Search for the cell housing the specified text and yield its [X, Y] center coordinate. 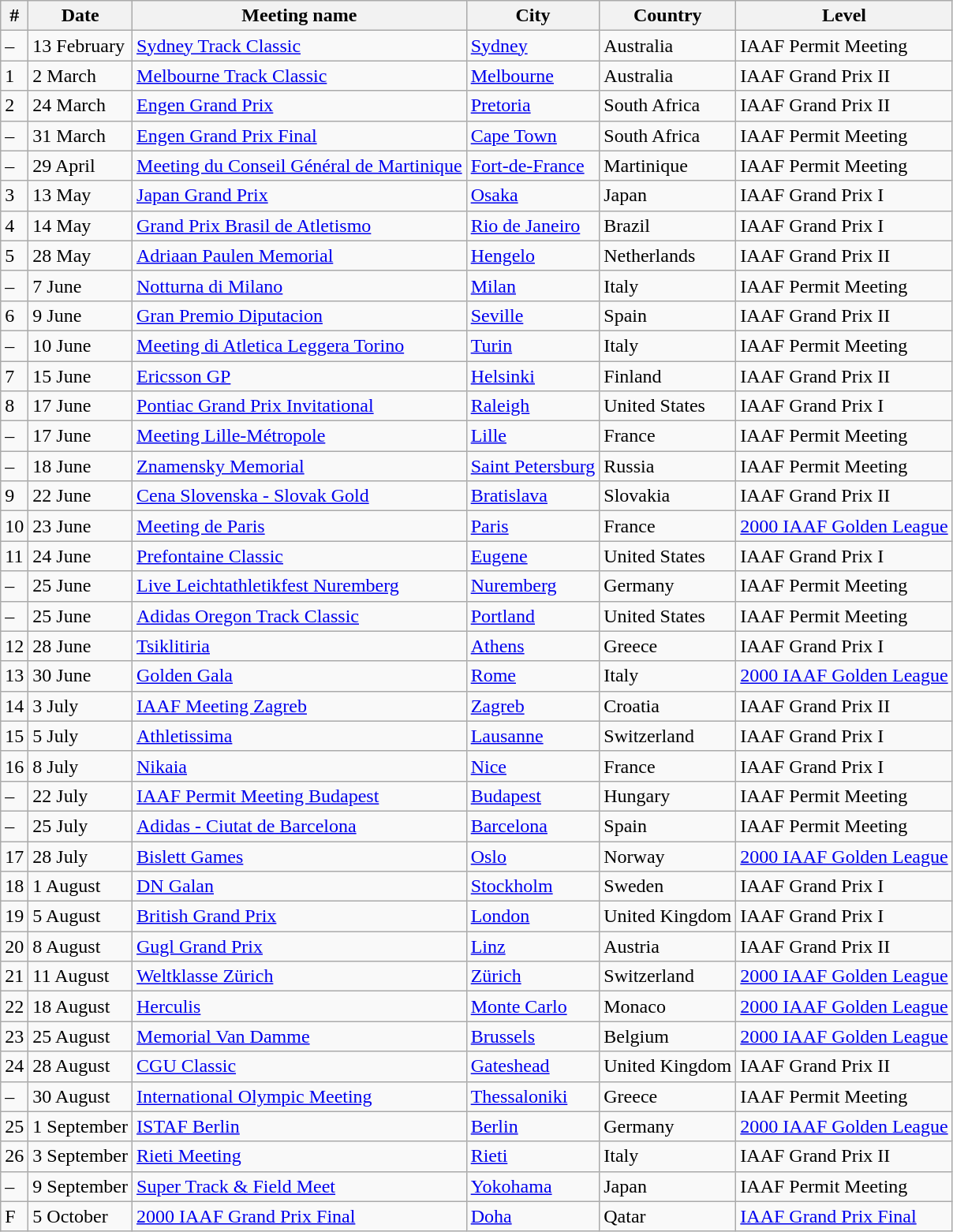
14 [14, 706]
18 August [80, 1006]
IAAF Permit Meeting Budapest [300, 796]
Fort-de-France [533, 166]
10 [14, 526]
30 June [80, 676]
Golden Gala [300, 676]
Hungary [667, 796]
7 [14, 376]
5 July [80, 736]
Bratislava [533, 496]
3 July [80, 706]
Country [667, 16]
21 [14, 976]
18 [14, 887]
Portland [533, 616]
Turin [533, 345]
1 [14, 76]
# [14, 16]
Nuremberg [533, 586]
Qatar [667, 1216]
Seville [533, 315]
City [533, 16]
Level [844, 16]
Cena Slovenska - Slovak Gold [300, 496]
Pontiac Grand Prix Invitational [300, 406]
25 July [80, 826]
22 June [80, 496]
Adidas - Ciutat de Barcelona [300, 826]
2000 IAAF Grand Prix Final [300, 1216]
5 August [80, 917]
Rome [533, 676]
4 [14, 226]
Russia [667, 466]
28 August [80, 1066]
8 July [80, 766]
11 August [80, 976]
29 April [80, 166]
Milan [533, 286]
6 [14, 315]
13 [14, 676]
British Grand Prix [300, 917]
Slovakia [667, 496]
9 June [80, 315]
8 [14, 406]
Meeting name [300, 16]
23 [14, 1036]
25 [14, 1126]
16 [14, 766]
Memorial Van Damme [300, 1036]
Budapest [533, 796]
Adriaan Paulen Memorial [300, 256]
Athens [533, 646]
9 September [80, 1186]
15 June [80, 376]
7 June [80, 286]
Adidas Oregon Track Classic [300, 616]
Meeting Lille-Métropole [300, 436]
1 August [80, 887]
Grand Prix Brasil de Atletismo [300, 226]
Doha [533, 1216]
Oslo [533, 856]
Netherlands [667, 256]
Linz [533, 946]
Austria [667, 946]
28 May [80, 256]
3 [14, 196]
Athletissima [300, 736]
Brussels [533, 1036]
Super Track & Field Meet [300, 1186]
Weltklasse Zürich [300, 976]
Tsiklitiria [300, 646]
14 May [80, 226]
Bislett Games [300, 856]
Nice [533, 766]
24 [14, 1066]
Gateshead [533, 1066]
Raleigh [533, 406]
10 June [80, 345]
9 [14, 496]
24 June [80, 556]
Gugl Grand Prix [300, 946]
Osaka [533, 196]
Rio de Janeiro [533, 226]
8 August [80, 946]
Pretoria [533, 106]
Herculis [300, 1006]
Yokohama [533, 1186]
12 [14, 646]
22 [14, 1006]
Norway [667, 856]
Sydney [533, 46]
IAAF Meeting Zagreb [300, 706]
17 [14, 856]
Lausanne [533, 736]
Croatia [667, 706]
5 [14, 256]
Martinique [667, 166]
18 June [80, 466]
DN Galan [300, 887]
20 [14, 946]
Sydney Track Classic [300, 46]
Rieti Meeting [300, 1156]
Live Leichtathletikfest Nuremberg [300, 586]
Prefontaine Classic [300, 556]
Berlin [533, 1126]
24 March [80, 106]
Znamensky Memorial [300, 466]
Sweden [667, 887]
Engen Grand Prix Final [300, 136]
Melbourne [533, 76]
11 [14, 556]
Zagreb [533, 706]
Meeting di Atletica Leggera Torino [300, 345]
Ericsson GP [300, 376]
Monte Carlo [533, 1006]
CGU Classic [300, 1066]
Stockholm [533, 887]
Rieti [533, 1156]
23 June [80, 526]
Saint Petersburg [533, 466]
Zürich [533, 976]
2 [14, 106]
Lille [533, 436]
Paris [533, 526]
Barcelona [533, 826]
Belgium [667, 1036]
2 March [80, 76]
1 September [80, 1126]
13 February [80, 46]
15 [14, 736]
Melbourne Track Classic [300, 76]
13 May [80, 196]
International Olympic Meeting [300, 1096]
Helsinki [533, 376]
IAAF Grand Prix Final [844, 1216]
30 August [80, 1096]
26 [14, 1156]
Eugene [533, 556]
22 July [80, 796]
Monaco [667, 1006]
Brazil [667, 226]
Finland [667, 376]
Date [80, 16]
Nikaia [300, 766]
19 [14, 917]
25 August [80, 1036]
31 March [80, 136]
Japan Grand Prix [300, 196]
Engen Grand Prix [300, 106]
Cape Town [533, 136]
Meeting de Paris [300, 526]
Notturna di Milano [300, 286]
28 June [80, 646]
F [14, 1216]
3 September [80, 1156]
Thessaloniki [533, 1096]
28 July [80, 856]
London [533, 917]
Hengelo [533, 256]
Meeting du Conseil Général de Martinique [300, 166]
ISTAF Berlin [300, 1126]
Gran Premio Diputacion [300, 315]
5 October [80, 1216]
